Provide the (X, Y) coordinate of the cell's center where the given text is located.  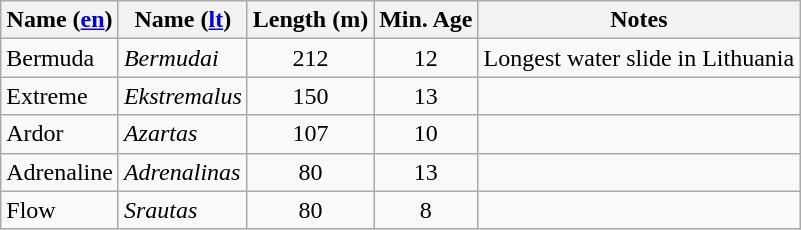
Adrenaline (60, 172)
Flow (60, 210)
8 (426, 210)
Ekstremalus (182, 96)
Ardor (60, 134)
12 (426, 58)
Bermuda (60, 58)
Notes (639, 20)
107 (310, 134)
Name (en) (60, 20)
212 (310, 58)
Adrenalinas (182, 172)
10 (426, 134)
Longest water slide in Lithuania (639, 58)
Srautas (182, 210)
Bermudai (182, 58)
Extreme (60, 96)
Azartas (182, 134)
Length (m) (310, 20)
Name (lt) (182, 20)
150 (310, 96)
Min. Age (426, 20)
